Identify which cell holds the provided text, then report its (x, y) central coordinate. 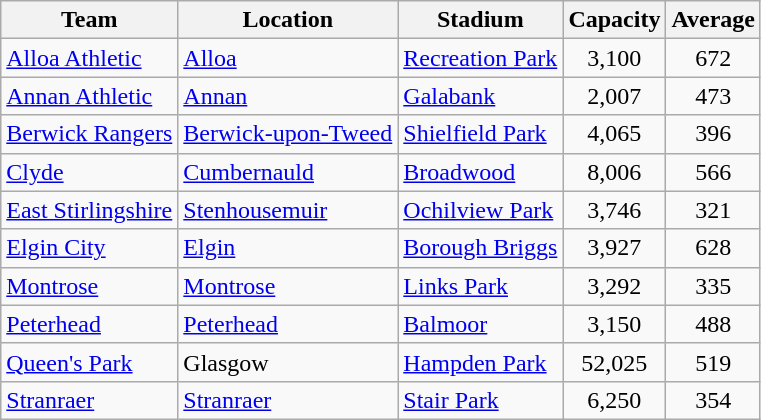
Stenhousemuir (288, 210)
Links Park (480, 286)
Stadium (480, 20)
Galabank (480, 96)
3,100 (614, 58)
4,065 (614, 134)
Team (90, 20)
6,250 (614, 400)
Ochilview Park (480, 210)
566 (714, 172)
Glasgow (288, 362)
Alloa Athletic (90, 58)
Elgin City (90, 248)
672 (714, 58)
52,025 (614, 362)
2,007 (614, 96)
519 (714, 362)
3,150 (614, 324)
Berwick Rangers (90, 134)
8,006 (614, 172)
3,746 (614, 210)
Annan Athletic (90, 96)
Average (714, 20)
Broadwood (480, 172)
321 (714, 210)
Cumbernauld (288, 172)
Hampden Park (480, 362)
Clyde (90, 172)
Berwick-upon-Tweed (288, 134)
Recreation Park (480, 58)
Annan (288, 96)
East Stirlingshire (90, 210)
Alloa (288, 58)
354 (714, 400)
Location (288, 20)
Capacity (614, 20)
473 (714, 96)
396 (714, 134)
Shielfield Park (480, 134)
628 (714, 248)
Stair Park (480, 400)
Elgin (288, 248)
3,927 (614, 248)
Borough Briggs (480, 248)
335 (714, 286)
Queen's Park (90, 362)
Balmoor (480, 324)
3,292 (614, 286)
488 (714, 324)
